Scan for the cell matching the given text and deliver its [X, Y] coordinate at center. 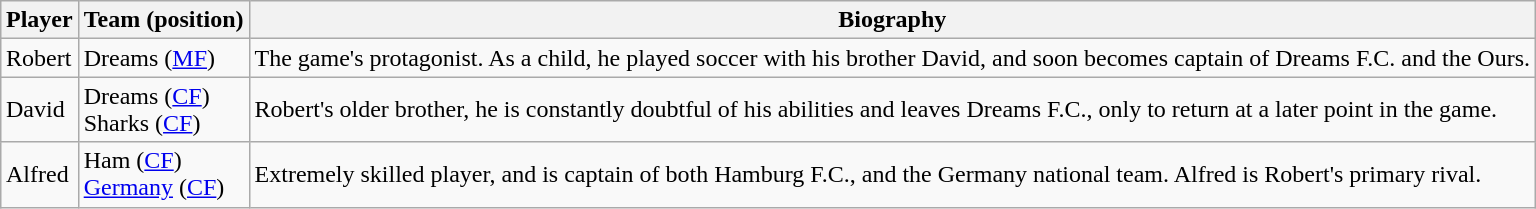
Biography [892, 20]
Ham (CF) Germany (CF) [164, 174]
Robert [39, 58]
Extremely skilled player, and is captain of both Hamburg F.C., and the Germany national team. Alfred is Robert's primary rival. [892, 174]
The game's protagonist. As a child, he played soccer with his brother David, and soon becomes captain of Dreams F.C. and the Ours. [892, 58]
Team (position) [164, 20]
Dreams (MF) [164, 58]
Player [39, 20]
Alfred [39, 174]
Robert's older brother, he is constantly doubtful of his abilities and leaves Dreams F.C., only to return at a later point in the game. [892, 110]
Dreams (CF) Sharks (CF) [164, 110]
David [39, 110]
